Pinpoint the cell where the given text exists, returning its (x, y) midpoint coordinate. 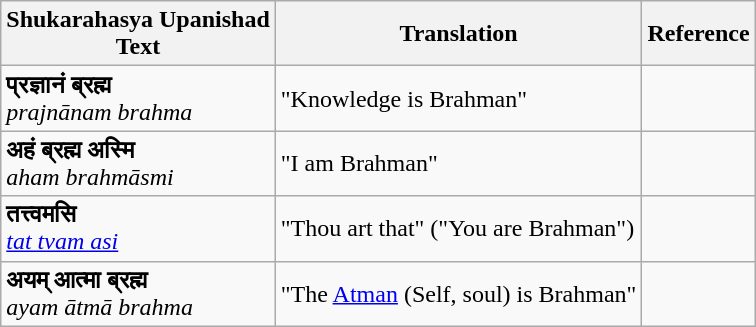
"I am Brahman" (458, 164)
Shukarahasya UpanishadText (138, 34)
Translation (458, 34)
अयम् आत्मा ब्रह्मayam ātmā brahma (138, 294)
Reference (698, 34)
"Knowledge is Brahman" (458, 98)
"Thou art that" ("You are Brahman") (458, 228)
अहं ब्रह्म अस्मिaham brahmāsmi (138, 164)
प्रज्ञानं ब्रह्मprajnānam brahma (138, 98)
तत्त्वमसिtat tvam asi (138, 228)
"The Atman (Self, soul) is Brahman" (458, 294)
